For the text-containing cell, return its midpoint in (X, Y) coordinate format. 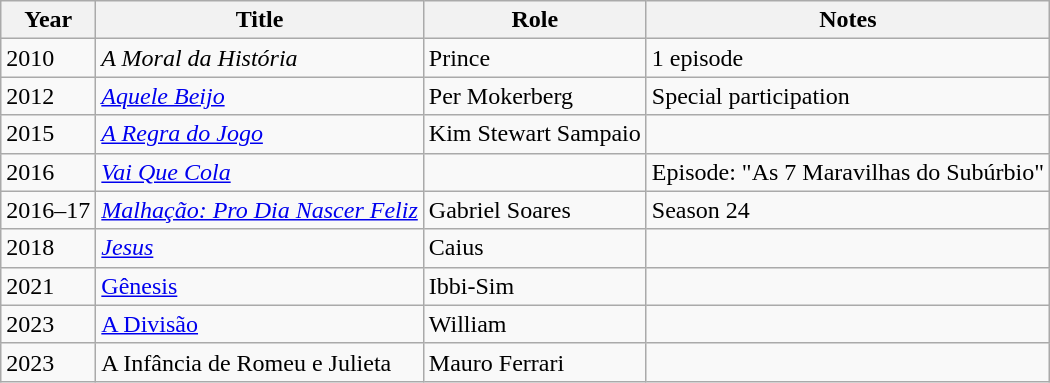
2010 (48, 58)
Aquele Beijo (260, 96)
Jesus (260, 248)
Episode: "As 7 Maravilhas do Subúrbio" (848, 172)
2016–17 (48, 210)
A Divisão (260, 324)
Gabriel Soares (534, 210)
A Regra do Jogo (260, 134)
Season 24 (848, 210)
Kim Stewart Sampaio (534, 134)
Title (260, 20)
2015 (48, 134)
2021 (48, 286)
Caius (534, 248)
Per Mokerberg (534, 96)
Notes (848, 20)
Year (48, 20)
A Infância de Romeu e Julieta (260, 362)
Ibbi-Sim (534, 286)
William (534, 324)
Role (534, 20)
Malhação: Pro Dia Nascer Feliz (260, 210)
A Moral da História (260, 58)
2012 (48, 96)
Mauro Ferrari (534, 362)
Vai Que Cola (260, 172)
Prince (534, 58)
1 episode (848, 58)
2018 (48, 248)
2016 (48, 172)
Gênesis (260, 286)
Special participation (848, 96)
